Identify which cell holds the provided text, then report its [x, y] central coordinate. 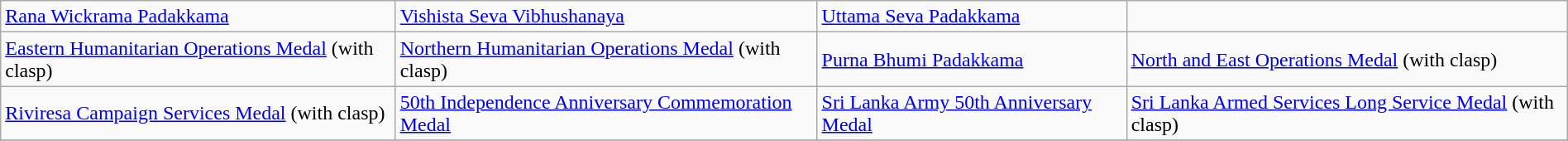
Sri Lanka Armed Services Long Service Medal (with clasp) [1346, 113]
Northern Humanitarian Operations Medal (with clasp) [606, 60]
Purna Bhumi Padakkama [972, 60]
North and East Operations Medal (with clasp) [1346, 60]
50th Independence Anniversary Commemoration Medal [606, 113]
Sri Lanka Army 50th Anniversary Medal [972, 113]
Eastern Humanitarian Operations Medal (with clasp) [198, 60]
Rana Wickrama Padakkama [198, 17]
Riviresa Campaign Services Medal (with clasp) [198, 113]
Vishista Seva Vibhushanaya [606, 17]
Uttama Seva Padakkama [972, 17]
